Extract the [x, y] coordinate from the center of the cell holding the provided text.  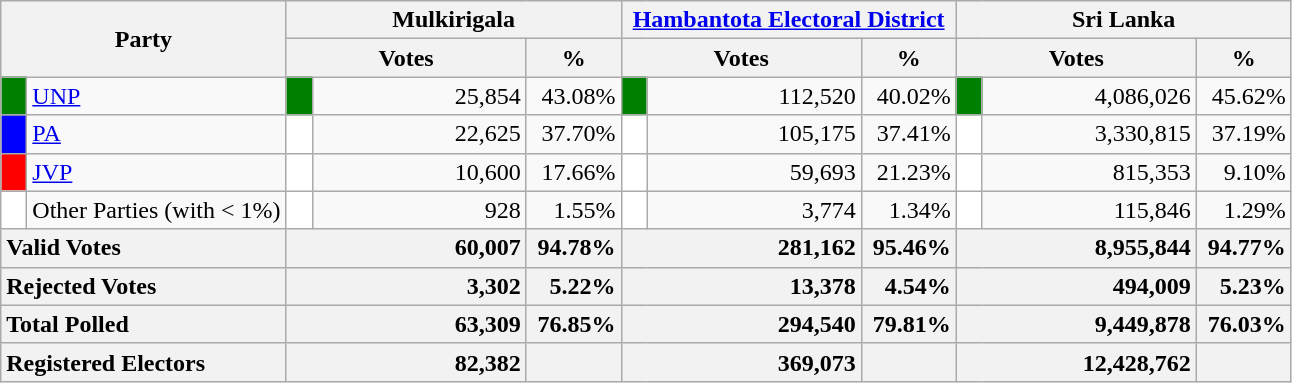
37.70% [574, 134]
Mulkirigala [454, 20]
43.08% [574, 96]
3,774 [754, 210]
928 [419, 210]
112,520 [754, 96]
82,382 [406, 362]
1.34% [908, 210]
9,449,878 [1076, 324]
59,693 [754, 172]
76.85% [574, 324]
3,302 [406, 286]
60,007 [406, 248]
815,353 [1089, 172]
37.19% [1244, 134]
40.02% [908, 96]
4,086,026 [1089, 96]
94.77% [1244, 248]
Valid Votes [144, 248]
79.81% [908, 324]
494,009 [1076, 286]
13,378 [741, 286]
294,540 [741, 324]
37.41% [908, 134]
UNP [156, 96]
12,428,762 [1076, 362]
3,330,815 [1089, 134]
21.23% [908, 172]
22,625 [419, 134]
10,600 [419, 172]
8,955,844 [1076, 248]
4.54% [908, 286]
Total Polled [144, 324]
Party [144, 39]
Rejected Votes [144, 286]
76.03% [1244, 324]
JVP [156, 172]
9.10% [1244, 172]
Registered Electors [144, 362]
105,175 [754, 134]
95.46% [908, 248]
45.62% [1244, 96]
Sri Lanka [1124, 20]
369,073 [741, 362]
1.29% [1244, 210]
1.55% [574, 210]
5.22% [574, 286]
17.66% [574, 172]
Hambantota Electoral District [788, 20]
115,846 [1089, 210]
Other Parties (with < 1%) [156, 210]
94.78% [574, 248]
281,162 [741, 248]
25,854 [419, 96]
63,309 [406, 324]
PA [156, 134]
5.23% [1244, 286]
